Scan for the cell matching the given text and deliver its [x, y] coordinate at center. 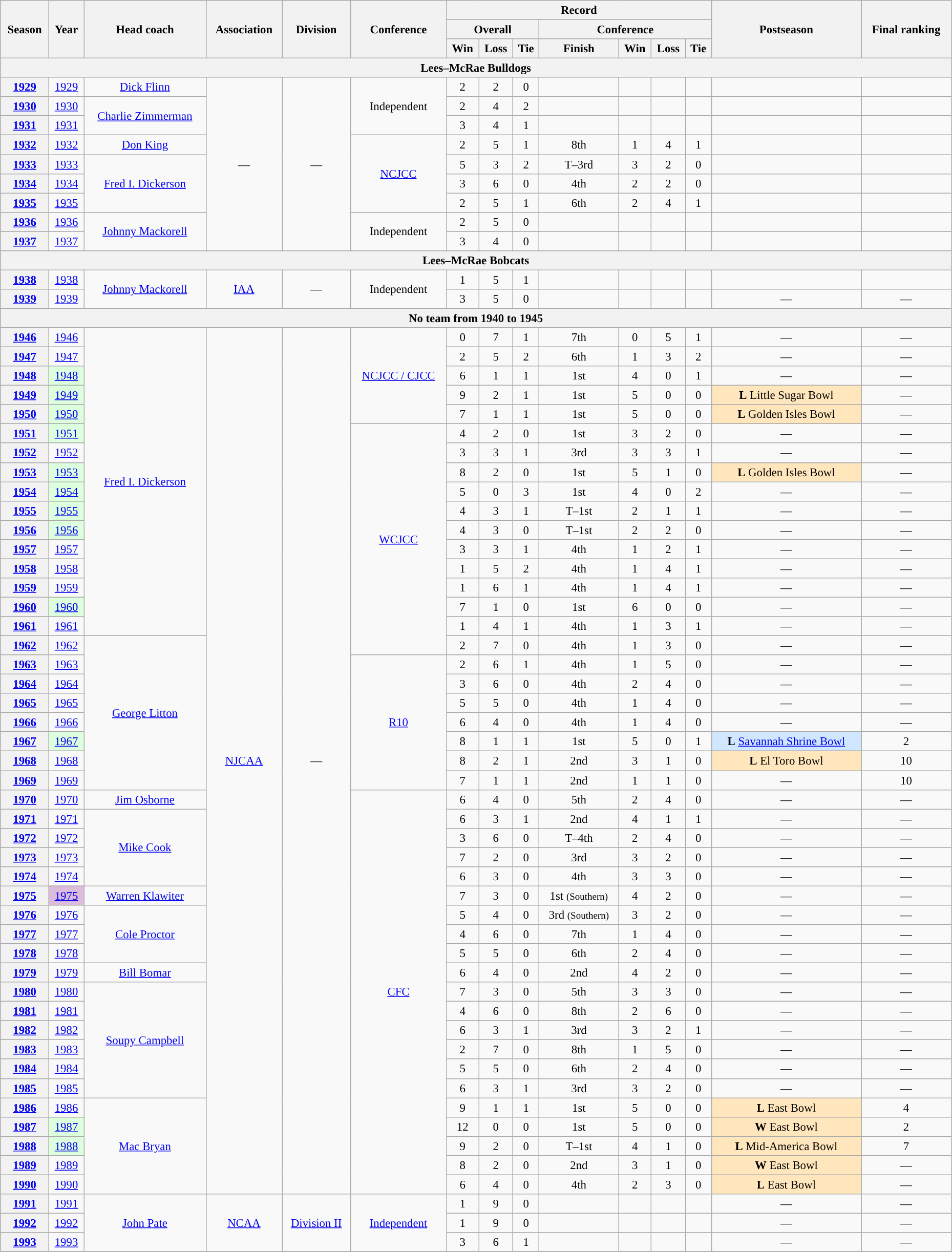
WCJCC [398, 540]
Head coach [145, 30]
NCJCC [398, 174]
L Little Sugar Bowl [786, 395]
IAA [244, 289]
Warren Klawiter [145, 896]
Finish [579, 49]
3rd (Southern) [579, 915]
Year [66, 30]
Jim Osborne [145, 799]
Record [579, 10]
Overall [493, 30]
T–4th [579, 838]
L El Toro Bowl [786, 761]
T–3rd [579, 164]
1st (Southern) [579, 896]
Division [316, 30]
NCJCC / CJCC [398, 376]
George Litton [145, 713]
Mac Bryan [145, 1146]
Lees–McRae Bulldogs [476, 68]
Soupy Campbell [145, 1040]
NCAA [244, 1223]
R10 [398, 722]
Cole Proctor [145, 934]
CFC [398, 991]
Don King [145, 145]
Lees–McRae Bobcats [476, 261]
Mike Cook [145, 847]
Postseason [786, 30]
NJCAA [244, 761]
L Savannah Shrine Bowl [786, 742]
No team from 1940 to 1945 [476, 318]
John Pate [145, 1223]
Association [244, 30]
L Mid-America Bowl [786, 1146]
12 [463, 1127]
Final ranking [906, 30]
Dick Flinn [145, 87]
Bill Bomar [145, 973]
Season [25, 30]
Division II [316, 1223]
Charlie Zimmerman [145, 116]
